Return the [x, y] coordinate for the center point of the cell that contains the specified text.  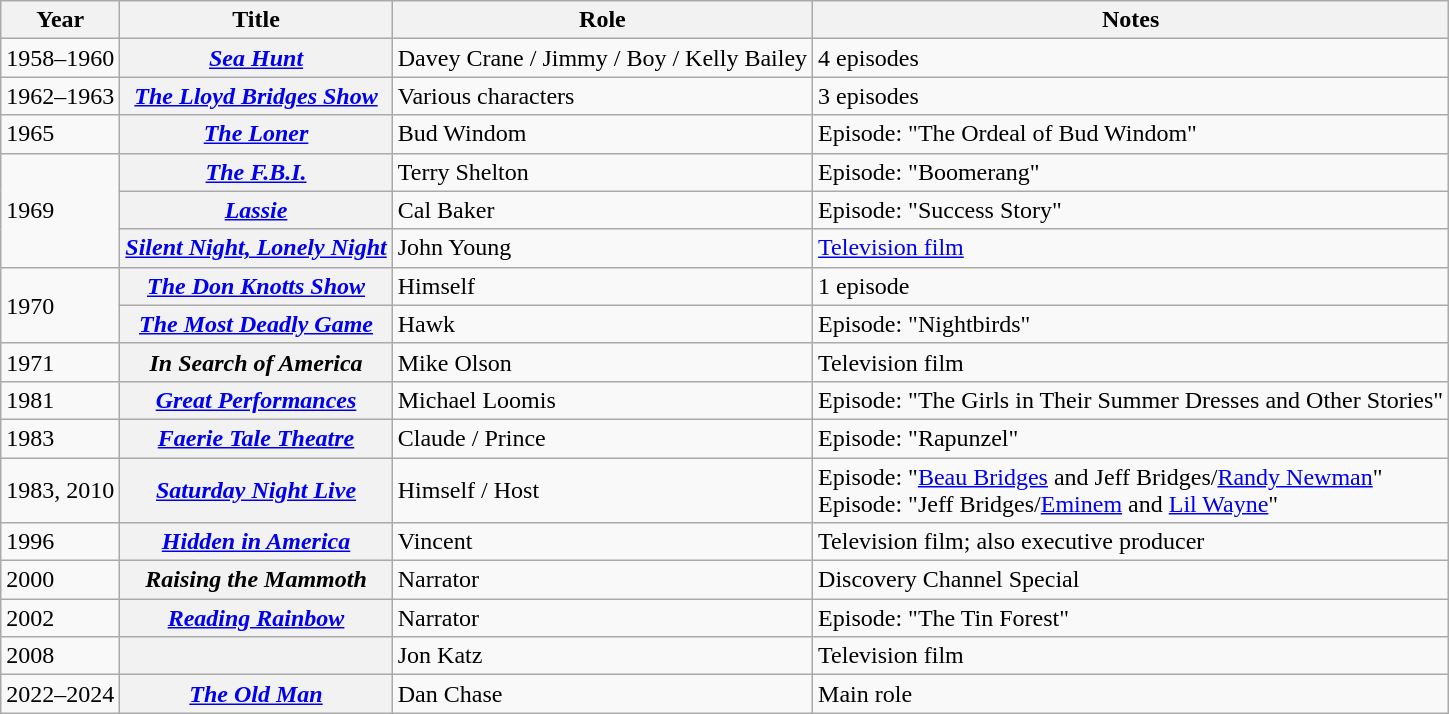
Episode: "The Tin Forest" [1131, 618]
Episode: "Beau Bridges and Jeff Bridges/Randy Newman"Episode: "Jeff Bridges/Eminem and Lil Wayne" [1131, 490]
Jon Katz [602, 656]
Episode: "Boomerang" [1131, 172]
4 episodes [1131, 58]
1996 [60, 542]
Sea Hunt [256, 58]
Bud Windom [602, 134]
Role [602, 20]
Discovery Channel Special [1131, 580]
The Don Knotts Show [256, 286]
Notes [1131, 20]
1971 [60, 362]
Dan Chase [602, 694]
Silent Night, Lonely Night [256, 248]
Episode: "Rapunzel" [1131, 438]
1958–1960 [60, 58]
The Loner [256, 134]
1983, 2010 [60, 490]
Vincent [602, 542]
John Young [602, 248]
2008 [60, 656]
1970 [60, 305]
1 episode [1131, 286]
Reading Rainbow [256, 618]
Hawk [602, 324]
In Search of America [256, 362]
The Most Deadly Game [256, 324]
Title [256, 20]
2002 [60, 618]
Saturday Night Live [256, 490]
2022–2024 [60, 694]
Lassie [256, 210]
1962–1963 [60, 96]
Episode: "The Ordeal of Bud Windom" [1131, 134]
Faerie Tale Theatre [256, 438]
The F.B.I. [256, 172]
The Lloyd Bridges Show [256, 96]
Episode: "Nightbirds" [1131, 324]
1969 [60, 210]
Davey Crane / Jimmy / Boy / Kelly Bailey [602, 58]
Episode: "The Girls in Their Summer Dresses and Other Stories" [1131, 400]
Cal Baker [602, 210]
Himself / Host [602, 490]
1981 [60, 400]
Terry Shelton [602, 172]
Television film; also executive producer [1131, 542]
1983 [60, 438]
Michael Loomis [602, 400]
The Old Man [256, 694]
Great Performances [256, 400]
Various characters [602, 96]
Year [60, 20]
Hidden in America [256, 542]
1965 [60, 134]
Raising the Mammoth [256, 580]
Main role [1131, 694]
Mike Olson [602, 362]
3 episodes [1131, 96]
2000 [60, 580]
Himself [602, 286]
Claude / Prince [602, 438]
Episode: "Success Story" [1131, 210]
